Pinpoint the cell where the given text exists, returning its [x, y] midpoint coordinate. 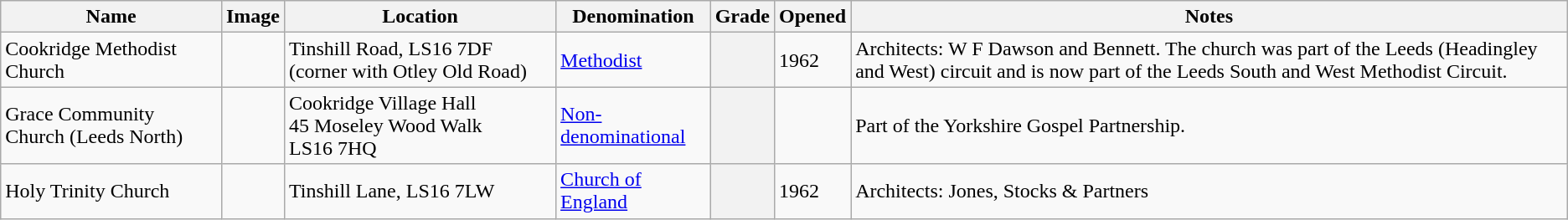
Grade [742, 17]
Opened [812, 17]
Methodist [633, 60]
Denomination [633, 17]
Notes [1210, 17]
Part of the Yorkshire Gospel Partnership. [1210, 125]
Name [111, 17]
Cookridge Methodist Church [111, 60]
Tinshill Road, LS16 7DF (corner with Otley Old Road) [420, 60]
Image [253, 17]
Location [420, 17]
Grace Community Church (Leeds North) [111, 125]
Church of England [633, 191]
Holy Trinity Church [111, 191]
Tinshill Lane, LS16 7LW [420, 191]
Architects: Jones, Stocks & Partners [1210, 191]
Cookridge Village Hall45 Moseley Wood WalkLS16 7HQ [420, 125]
Non-denominational [633, 125]
